Identify which cell holds the provided text, then report its [X, Y] central coordinate. 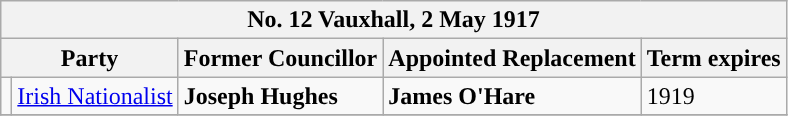
Term expires [714, 58]
No. 12 Vauxhall, 2 May 1917 [394, 20]
Irish Nationalist [95, 96]
1919 [714, 96]
Joseph Hughes [280, 96]
Party [90, 58]
Former Councillor [280, 58]
James O'Hare [512, 96]
Appointed Replacement [512, 58]
